Return the (x, y) coordinate for the center point of the cell that contains the specified text.  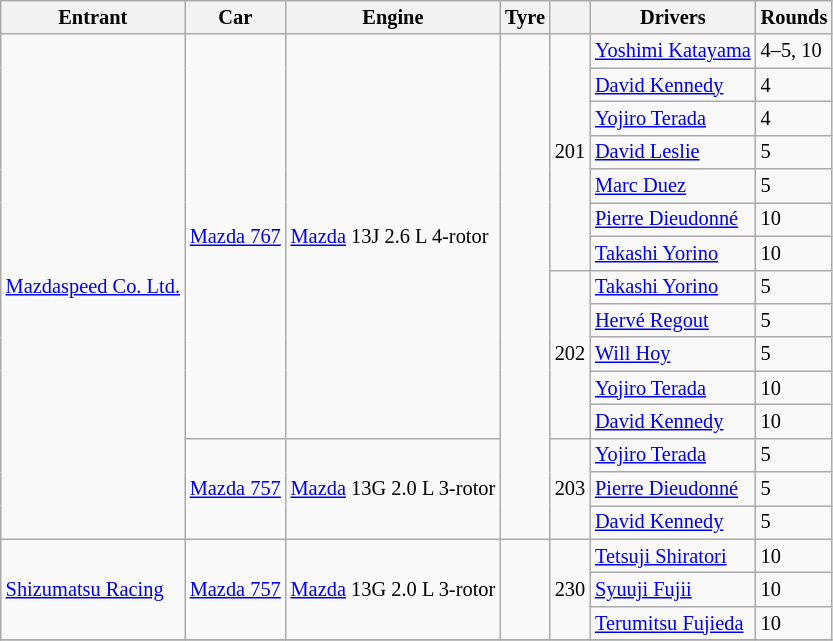
Entrant (93, 17)
David Leslie (673, 152)
Will Hoy (673, 354)
Syuuji Fujii (673, 589)
Mazdaspeed Co. Ltd. (93, 286)
Terumitsu Fujieda (673, 623)
Yoshimi Katayama (673, 51)
201 (570, 152)
Mazda 13J 2.6 L 4-rotor (393, 236)
Tetsuji Shiratori (673, 556)
Shizumatsu Racing (93, 590)
230 (570, 590)
Engine (393, 17)
Marc Duez (673, 186)
Mazda 767 (236, 236)
Car (236, 17)
202 (570, 354)
4–5, 10 (794, 51)
Tyre (525, 17)
Rounds (794, 17)
203 (570, 488)
Drivers (673, 17)
Hervé Regout (673, 320)
